Find where the given text appears and provide that cell's center as (X, Y) coordinate. 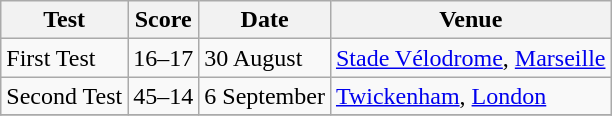
45–14 (164, 96)
6 September (265, 96)
Date (265, 20)
Second Test (64, 96)
Stade Vélodrome, Marseille (470, 58)
First Test (64, 58)
Test (64, 20)
Twickenham, London (470, 96)
Score (164, 20)
16–17 (164, 58)
Venue (470, 20)
30 August (265, 58)
